Identify which cell holds the provided text, then report its [X, Y] central coordinate. 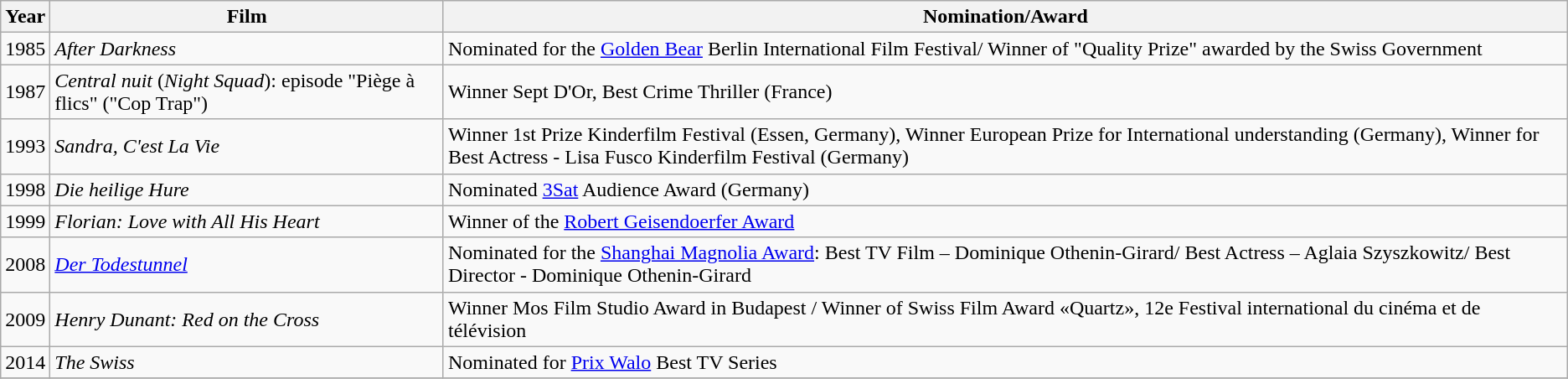
1993 [25, 146]
Year [25, 17]
The Swiss [247, 362]
2009 [25, 319]
1999 [25, 221]
After Darkness [247, 49]
1985 [25, 49]
Der Todestunnel [247, 265]
Florian: Love with All His Heart [247, 221]
Central nuit (Night Squad): episode "Piège à flics" ("Cop Trap") [247, 92]
Sandra, C'est La Vie [247, 146]
Henry Dunant: Red on the Cross [247, 319]
1998 [25, 189]
Winner Mos Film Studio Award in Budapest / Winner of Swiss Film Award «Quartz», 12e Festival international du cinéma et de télévision [1005, 319]
Nomination/Award [1005, 17]
Nominated for the Golden Bear Berlin International Film Festival/ Winner of "Quality Prize" awarded by the Swiss Government [1005, 49]
2014 [25, 362]
Die heilige Hure [247, 189]
1987 [25, 92]
Nominated for Prix Walo Best TV Series [1005, 362]
Winner of the Robert Geisendoerfer Award [1005, 221]
Winner Sept D'Or, Best Crime Thriller (France) [1005, 92]
Film [247, 17]
Nominated 3Sat Audience Award (Germany) [1005, 189]
2008 [25, 265]
